Find where the given text appears and provide that cell's center as (X, Y) coordinate. 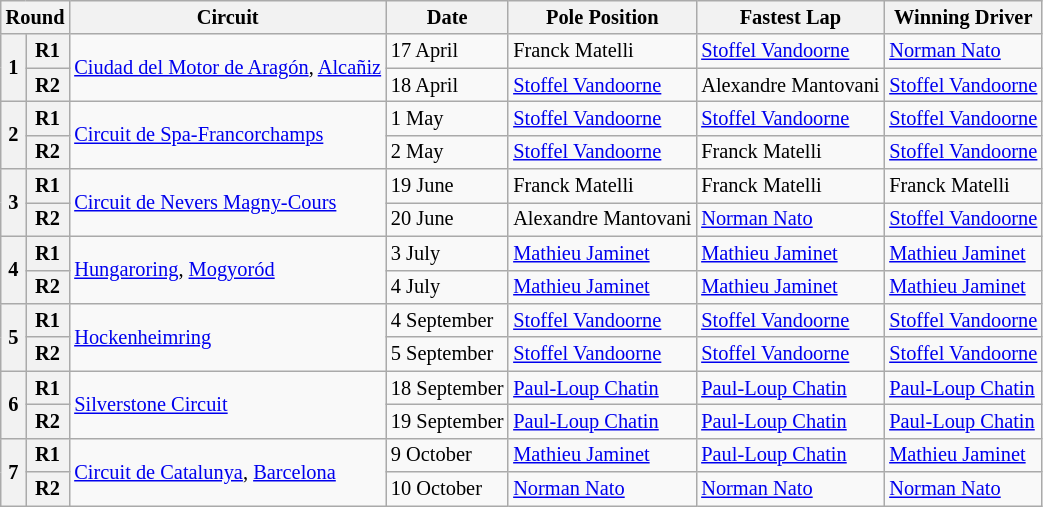
18 September (447, 388)
Silverstone Circuit (228, 404)
10 October (447, 489)
18 April (447, 85)
Round (36, 17)
Pole Position (602, 17)
20 June (447, 219)
17 April (447, 51)
Winning Driver (963, 17)
Circuit de Nevers Magny-Cours (228, 202)
6 (14, 404)
Date (447, 17)
Hungaroring, Mogyoród (228, 270)
9 October (447, 455)
1 (14, 68)
19 September (447, 421)
4 July (447, 287)
7 (14, 472)
3 July (447, 253)
19 June (447, 186)
2 (14, 134)
5 September (447, 354)
1 May (447, 118)
2 May (447, 152)
Circuit de Catalunya, Barcelona (228, 472)
4 September (447, 320)
Hockenheimring (228, 336)
4 (14, 270)
Circuit de Spa-Francorchamps (228, 134)
5 (14, 336)
Fastest Lap (790, 17)
3 (14, 202)
Circuit (228, 17)
Ciudad del Motor de Aragón, Alcañiz (228, 68)
